Provide the (X, Y) coordinate of the cell's center where the given text is located.  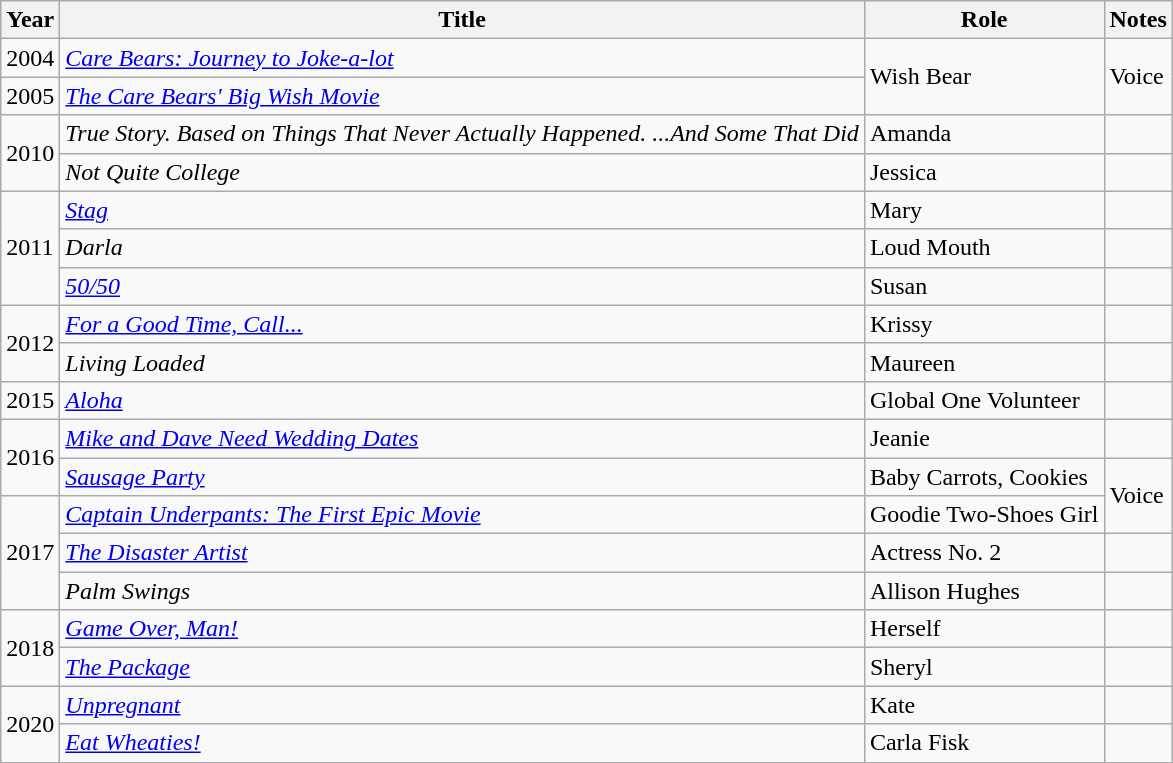
Susan (984, 286)
Stag (462, 210)
2011 (30, 248)
2018 (30, 648)
The Package (462, 667)
Baby Carrots, Cookies (984, 477)
Game Over, Man! (462, 629)
2020 (30, 724)
Krissy (984, 324)
Maureen (984, 362)
2010 (30, 153)
Loud Mouth (984, 248)
Living Loaded (462, 362)
Jeanie (984, 438)
Year (30, 20)
2005 (30, 96)
2004 (30, 58)
Sausage Party (462, 477)
Role (984, 20)
Allison Hughes (984, 591)
Palm Swings (462, 591)
For a Good Time, Call... (462, 324)
Care Bears: Journey to Joke-a-lot (462, 58)
The Care Bears' Big Wish Movie (462, 96)
Carla Fisk (984, 743)
2012 (30, 343)
2015 (30, 400)
Darla (462, 248)
Mike and Dave Need Wedding Dates (462, 438)
Global One Volunteer (984, 400)
The Disaster Artist (462, 553)
Title (462, 20)
Captain Underpants: The First Epic Movie (462, 515)
2016 (30, 457)
Kate (984, 705)
Herself (984, 629)
2017 (30, 553)
Amanda (984, 134)
Not Quite College (462, 172)
Aloha (462, 400)
Unpregnant (462, 705)
Wish Bear (984, 77)
Actress No. 2 (984, 553)
Goodie Two-Shoes Girl (984, 515)
Notes (1138, 20)
Eat Wheaties! (462, 743)
Sheryl (984, 667)
True Story. Based on Things That Never Actually Happened. ...And Some That Did (462, 134)
50/50 (462, 286)
Jessica (984, 172)
Mary (984, 210)
